For the text-containing cell, return its midpoint in [X, Y] coordinate format. 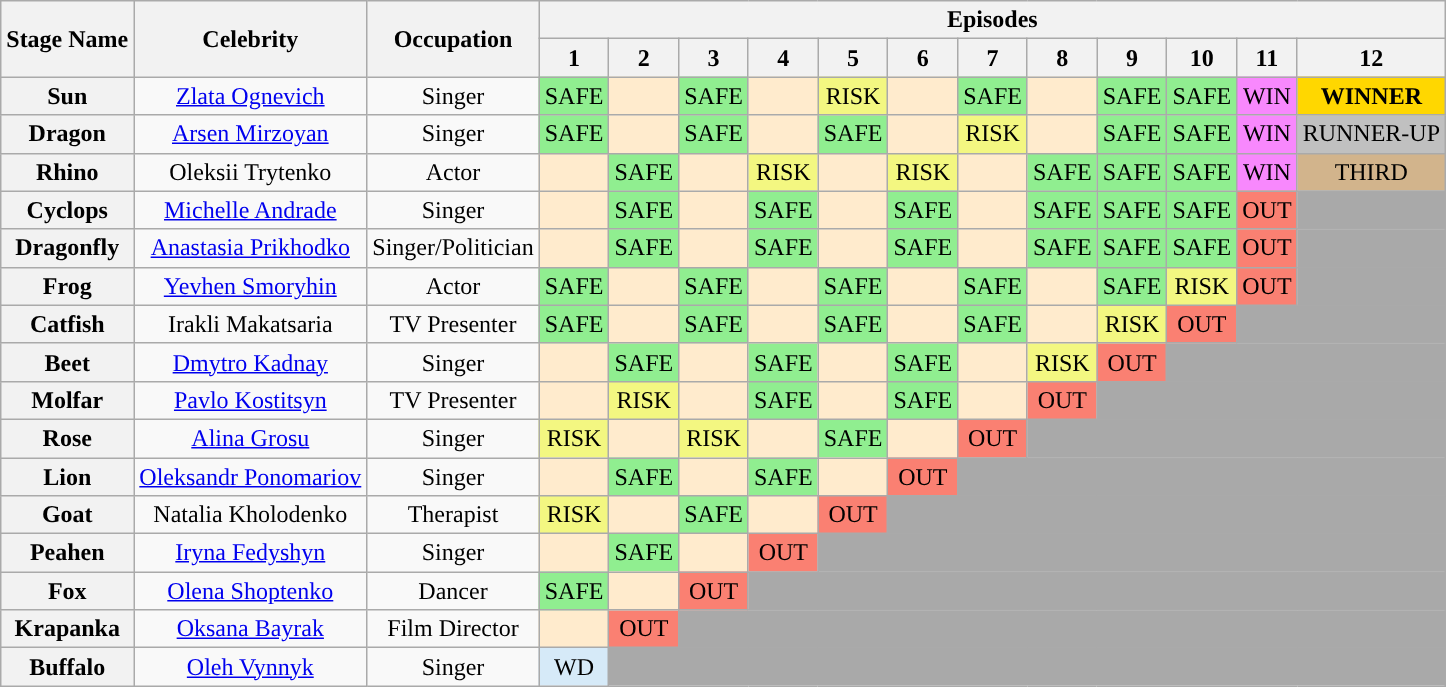
Michelle Andrade [250, 210]
Therapist [453, 515]
Celebrity [250, 39]
Cyclops [68, 210]
WD [574, 667]
Buffalo [68, 667]
THIRD [1371, 172]
Natalia Kholodenko [250, 515]
Film Director [453, 629]
Molfar [68, 400]
Rose [68, 438]
Sun [68, 96]
WINNER [1371, 96]
Episodes [992, 20]
1 [574, 58]
Arsen Mirzoyan [250, 134]
Irakli Makatsaria [250, 324]
8 [1062, 58]
Oleh Vynnyk [250, 667]
Stage Name [68, 39]
4 [783, 58]
Rhino [68, 172]
Beet [68, 362]
7 [993, 58]
RUNNER-UP [1371, 134]
Singer/Politician [453, 248]
Goat [68, 515]
Oleksii Trytenko [250, 172]
9 [1132, 58]
Lion [68, 477]
3 [714, 58]
6 [923, 58]
Catfish [68, 324]
Pavlo Kostitsyn [250, 400]
Yevhen Smoryhin [250, 286]
Peahen [68, 553]
Dragon [68, 134]
Dmytro Kadnay [250, 362]
Frog [68, 286]
Dancer [453, 591]
Alina Grosu [250, 438]
2 [644, 58]
Occupation [453, 39]
Fox [68, 591]
Dragonfly [68, 248]
Oksana Bayrak [250, 629]
Olena Shoptenko [250, 591]
Zlata Ognevich [250, 96]
Krapanka [68, 629]
12 [1371, 58]
Iryna Fedyshyn [250, 553]
5 [853, 58]
Oleksandr Ponomariov [250, 477]
11 [1267, 58]
10 [1202, 58]
Anastasia Prikhodko [250, 248]
